Return [x, y] of the center of cell containing provided text 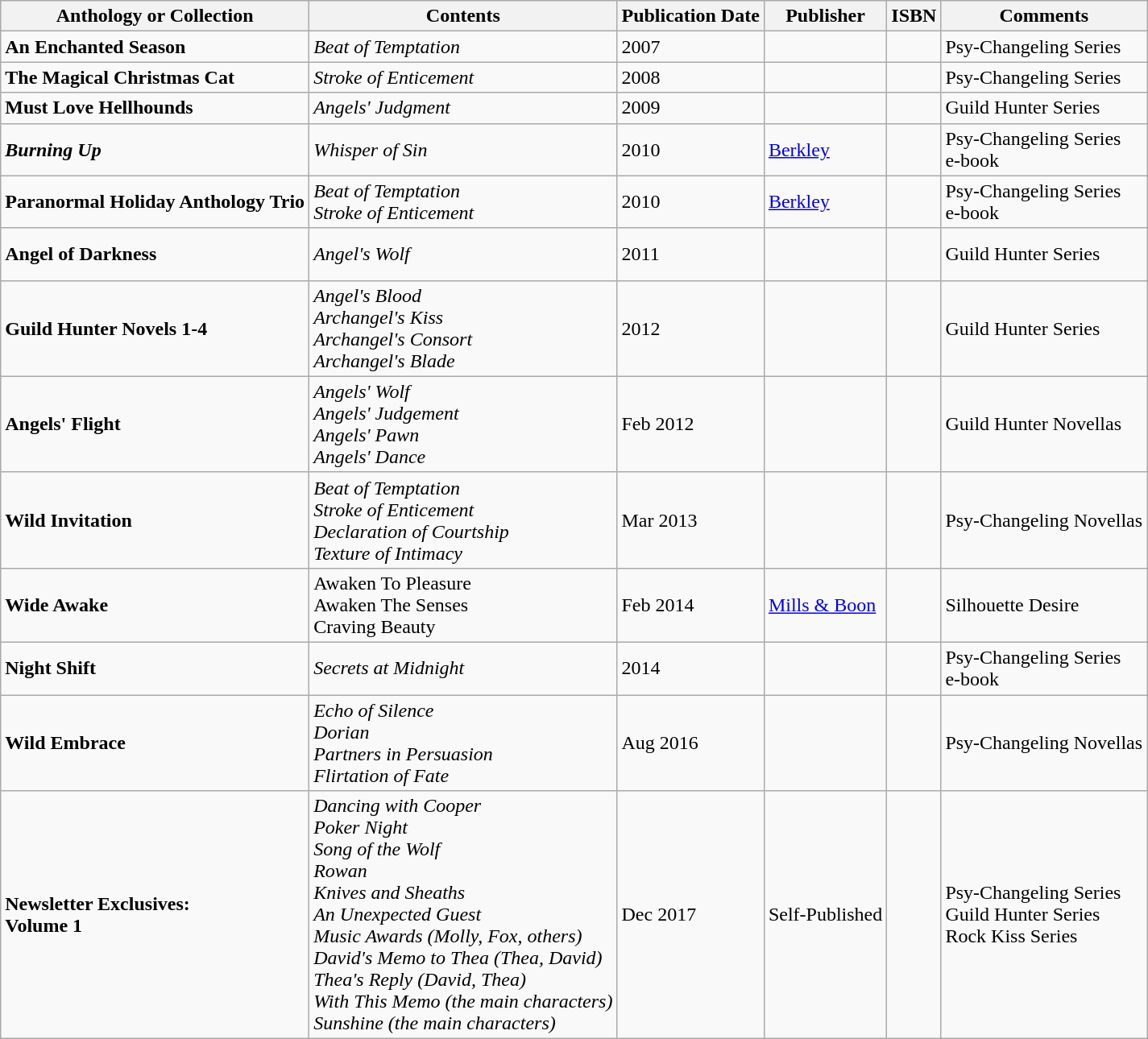
Feb 2012 [690, 424]
Self-Published [825, 915]
An Enchanted Season [155, 47]
Burning Up [155, 150]
Beat of Temptation [463, 47]
Newsletter Exclusives:Volume 1 [155, 915]
The Magical Christmas Cat [155, 77]
Publisher [825, 16]
2008 [690, 77]
Publication Date [690, 16]
Angel of Darkness [155, 255]
ISBN [914, 16]
Contents [463, 16]
Angels' Judgment [463, 108]
Must Love Hellhounds [155, 108]
Wild Invitation [155, 520]
Comments [1044, 16]
Dec 2017 [690, 915]
Psy-Changeling SeriesGuild Hunter SeriesRock Kiss Series [1044, 915]
Angels' Flight [155, 424]
Awaken To PleasureAwaken The SensesCraving Beauty [463, 605]
Secrets at Midnight [463, 669]
2011 [690, 255]
Beat of TemptationStroke of EnticementDeclaration of CourtshipTexture of Intimacy [463, 520]
2012 [690, 329]
Angel's Wolf [463, 255]
Wild Embrace [155, 743]
Whisper of Sin [463, 150]
Night Shift [155, 669]
Mar 2013 [690, 520]
Guild Hunter Novellas [1044, 424]
2009 [690, 108]
Paranormal Holiday Anthology Trio [155, 201]
Guild Hunter Novels 1-4 [155, 329]
Aug 2016 [690, 743]
Angels' WolfAngels' JudgementAngels' PawnAngels' Dance [463, 424]
2014 [690, 669]
2007 [690, 47]
Angel's BloodArchangel's KissArchangel's ConsortArchangel's Blade [463, 329]
Echo of SilenceDorianPartners in PersuasionFlirtation of Fate [463, 743]
Wide Awake [155, 605]
Anthology or Collection [155, 16]
Beat of TemptationStroke of Enticement [463, 201]
Feb 2014 [690, 605]
Stroke of Enticement [463, 77]
Silhouette Desire [1044, 605]
Mills & Boon [825, 605]
